Return the (x, y) coordinate for the center point of the cell that contains the specified text.  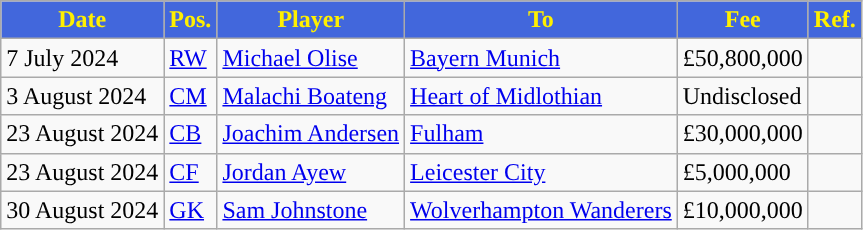
Heart of Midlothian (542, 96)
7 July 2024 (82, 58)
Wolverhampton Wanderers (542, 210)
Fee (742, 20)
Leicester City (542, 172)
Fulham (542, 134)
Undisclosed (742, 96)
£5,000,000 (742, 172)
£10,000,000 (742, 210)
GK (190, 210)
Player (311, 20)
CB (190, 134)
3 August 2024 (82, 96)
CF (190, 172)
Malachi Boateng (311, 96)
Michael Olise (311, 58)
£50,800,000 (742, 58)
Sam Johnstone (311, 210)
Jordan Ayew (311, 172)
CM (190, 96)
Date (82, 20)
Joachim Andersen (311, 134)
£30,000,000 (742, 134)
To (542, 20)
30 August 2024 (82, 210)
Pos. (190, 20)
Bayern Munich (542, 58)
RW (190, 58)
Ref. (834, 20)
